For the text-containing cell, return its midpoint in (x, y) coordinate format. 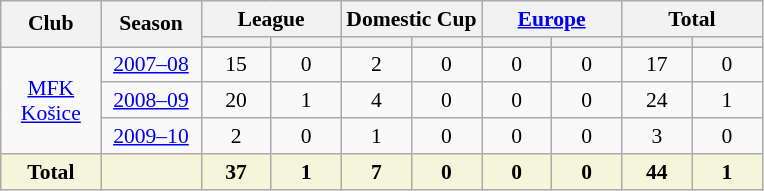
Europe (552, 19)
Domestic Cup (411, 19)
24 (657, 101)
20 (236, 101)
2008–09 (151, 101)
4 (376, 101)
17 (657, 65)
MFK Košice (51, 100)
Season (151, 24)
44 (657, 172)
7 (376, 172)
League (271, 19)
3 (657, 136)
37 (236, 172)
2007–08 (151, 65)
Club (51, 24)
15 (236, 65)
2009–10 (151, 136)
